Search for the cell housing the specified text and yield its [x, y] center coordinate. 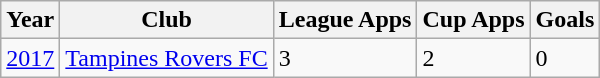
0 [565, 58]
Cup Apps [474, 20]
2 [474, 58]
Club [166, 20]
Goals [565, 20]
Year [30, 20]
2017 [30, 58]
League Apps [345, 20]
3 [345, 58]
Tampines Rovers FC [166, 58]
